Pinpoint the cell where the given text exists, returning its [X, Y] midpoint coordinate. 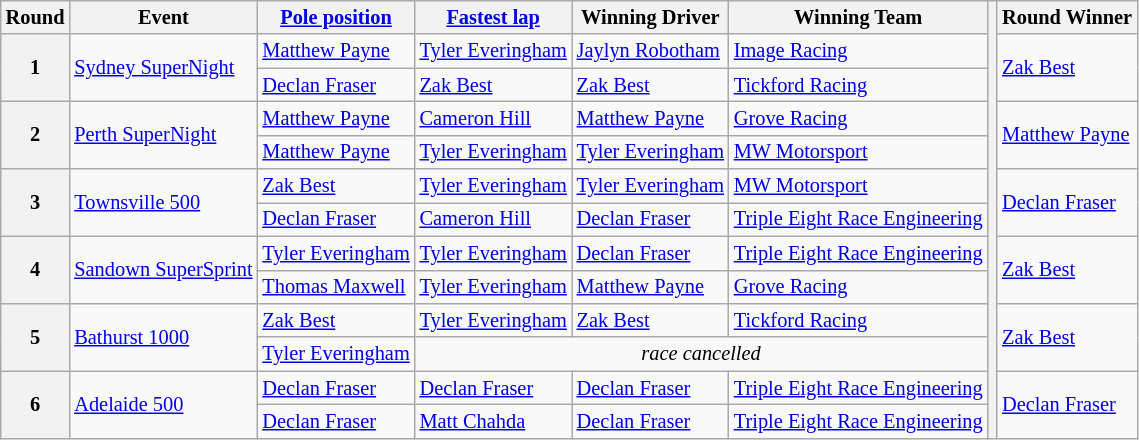
Bathurst 1000 [163, 336]
6 [36, 404]
4 [36, 270]
Sydney SuperNight [163, 68]
Winning Team [858, 17]
2 [36, 134]
1 [36, 68]
Image Racing [858, 51]
race cancelled [702, 354]
Thomas Maxwell [336, 287]
Adelaide 500 [163, 404]
Matt Chahda [494, 421]
3 [36, 202]
Fastest lap [494, 17]
Pole position [336, 17]
5 [36, 336]
Winning Driver [650, 17]
Sandown SuperSprint [163, 270]
Townsville 500 [163, 202]
Round [36, 17]
Perth SuperNight [163, 134]
Round Winner [1067, 17]
Event [163, 17]
Jaylyn Robotham [650, 51]
